Capture the cell that displays the provided text and extract its [x, y] central coordinate. 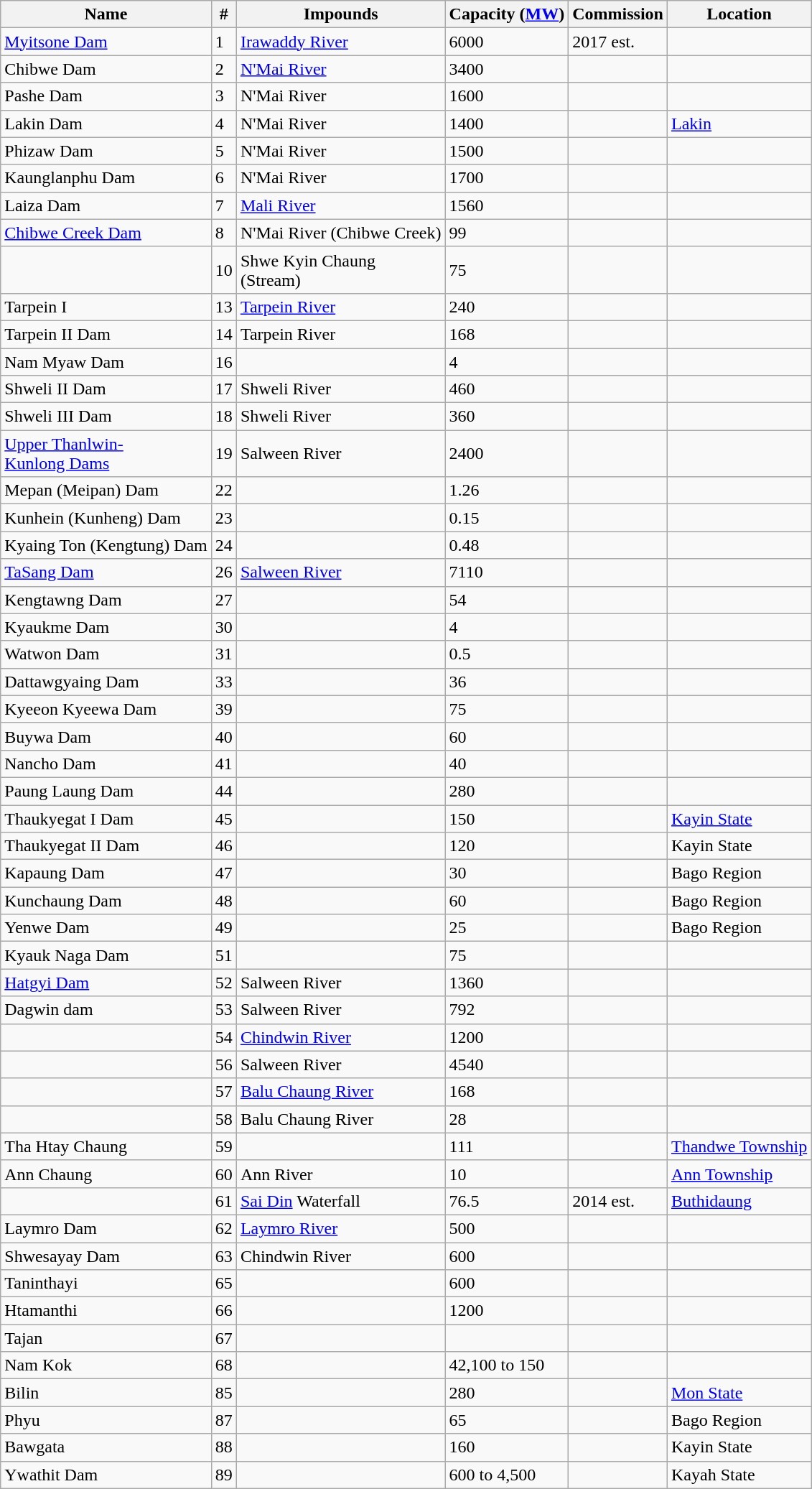
8 [224, 233]
Ann Township [739, 1174]
1500 [507, 151]
Upper Thanlwin-Kunlong Dams [106, 454]
Ywathit Dam [106, 1475]
23 [224, 518]
792 [507, 1010]
Bilin [106, 1393]
Kyaukme Dam [106, 627]
Kengtawng Dam [106, 600]
3 [224, 96]
1.26 [507, 491]
7110 [507, 572]
76.5 [507, 1201]
22 [224, 491]
111 [507, 1146]
99 [507, 233]
0.15 [507, 518]
Paung Laung Dam [106, 791]
Taninthayi [106, 1284]
Dagwin dam [106, 1010]
Bawgata [106, 1447]
Thaukyegat II Dam [106, 846]
Phyu [106, 1420]
59 [224, 1146]
Irawaddy River [340, 42]
Myitsone Dam [106, 42]
68 [224, 1365]
Thandwe Township [739, 1146]
48 [224, 901]
N'Mai River (Chibwe Creek) [340, 233]
1700 [507, 178]
53 [224, 1010]
42,100 to 150 [507, 1365]
39 [224, 709]
160 [507, 1447]
66 [224, 1311]
1560 [507, 205]
Kapaung Dam [106, 873]
Tajan [106, 1338]
3400 [507, 69]
Laymro Dam [106, 1228]
14 [224, 334]
41 [224, 764]
Laymro River [340, 1228]
360 [507, 417]
Kunchaung Dam [106, 901]
Lakin Dam [106, 124]
Name [106, 14]
46 [224, 846]
85 [224, 1393]
26 [224, 572]
62 [224, 1228]
6000 [507, 42]
Dattawgyaing Dam [106, 682]
49 [224, 928]
6 [224, 178]
19 [224, 454]
2017 est. [618, 42]
Capacity (MW) [507, 14]
33 [224, 682]
Htamanthi [106, 1311]
Tha Htay Chaung [106, 1146]
5 [224, 151]
31 [224, 654]
Kyaing Ton (Kengtung) Dam [106, 545]
1 [224, 42]
# [224, 14]
Shwesayay Dam [106, 1256]
87 [224, 1420]
Kayah State [739, 1475]
Kaunglanphu Dam [106, 178]
1600 [507, 96]
Lakin [739, 124]
150 [507, 818]
57 [224, 1092]
Mali River [340, 205]
56 [224, 1064]
89 [224, 1475]
Mon State [739, 1393]
Nancho Dam [106, 764]
Phizaw Dam [106, 151]
Chibwe Dam [106, 69]
Ann River [340, 1174]
Location [739, 14]
Kunhein (Kunheng) Dam [106, 518]
Nam Kok [106, 1365]
Yenwe Dam [106, 928]
18 [224, 417]
1360 [507, 983]
460 [507, 389]
51 [224, 955]
67 [224, 1338]
0.5 [507, 654]
0.48 [507, 545]
Buywa Dam [106, 736]
Buthidaung [739, 1201]
24 [224, 545]
47 [224, 873]
Chibwe Creek Dam [106, 233]
Tarpein II Dam [106, 334]
36 [507, 682]
44 [224, 791]
TaSang Dam [106, 572]
240 [507, 307]
Ann Chaung [106, 1174]
Sai Din Waterfall [340, 1201]
2 [224, 69]
600 to 4,500 [507, 1475]
1400 [507, 124]
2014 est. [618, 1201]
Kyeeon Kyeewa Dam [106, 709]
Thaukyegat I Dam [106, 818]
Shweli II Dam [106, 389]
Tarpein I [106, 307]
52 [224, 983]
Kyauk Naga Dam [106, 955]
7 [224, 205]
27 [224, 600]
63 [224, 1256]
28 [507, 1119]
17 [224, 389]
Shwe Kyin Chaung(Stream) [340, 270]
Impounds [340, 14]
Nam Myaw Dam [106, 361]
Commission [618, 14]
Watwon Dam [106, 654]
Hatgyi Dam [106, 983]
Pashe Dam [106, 96]
120 [507, 846]
16 [224, 361]
88 [224, 1447]
Mepan (Meipan) Dam [106, 491]
Laiza Dam [106, 205]
4540 [507, 1064]
500 [507, 1228]
25 [507, 928]
13 [224, 307]
2400 [507, 454]
Shweli III Dam [106, 417]
45 [224, 818]
58 [224, 1119]
61 [224, 1201]
